Return the [x, y] coordinate for the center point of the cell that contains the specified text.  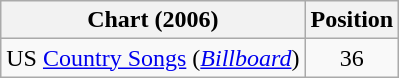
36 [352, 58]
US Country Songs (Billboard) [153, 58]
Chart (2006) [153, 20]
Position [352, 20]
